Search for the cell housing the specified text and yield its (x, y) center coordinate. 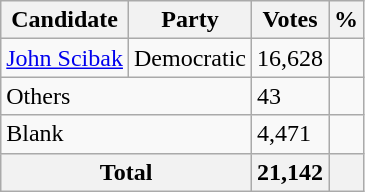
43 (290, 96)
Others (126, 96)
% (346, 20)
16,628 (290, 58)
Blank (126, 134)
Total (126, 172)
21,142 (290, 172)
4,471 (290, 134)
Votes (290, 20)
Democratic (190, 58)
Party (190, 20)
Candidate (65, 20)
John Scibak (65, 58)
